For the text-containing cell, return its midpoint in [X, Y] coordinate format. 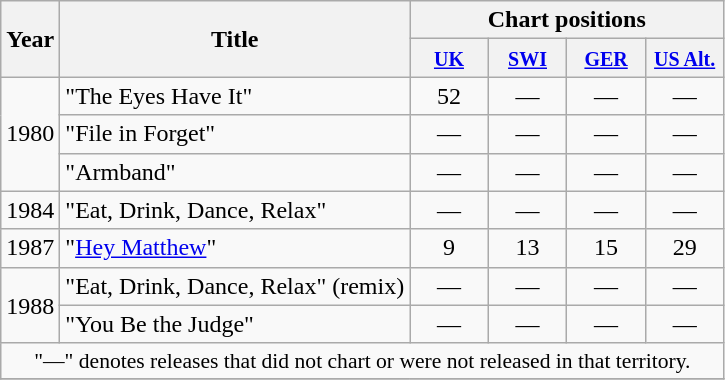
1987 [30, 248]
"The Eyes Have It" [235, 96]
29 [684, 248]
Title [235, 39]
US Alt. [684, 58]
1988 [30, 305]
1984 [30, 210]
15 [606, 248]
"You Be the Judge" [235, 324]
"—" denotes releases that did not chart or were not released in that territory. [362, 361]
Year [30, 39]
UK [450, 58]
1980 [30, 134]
"Hey Matthew" [235, 248]
"File in Forget" [235, 134]
SWI [528, 58]
"Eat, Drink, Dance, Relax" [235, 210]
Chart positions [567, 20]
52 [450, 96]
"Armband" [235, 172]
"Eat, Drink, Dance, Relax" (remix) [235, 286]
13 [528, 248]
GER [606, 58]
9 [450, 248]
